Search for the cell housing the specified text and yield its (x, y) center coordinate. 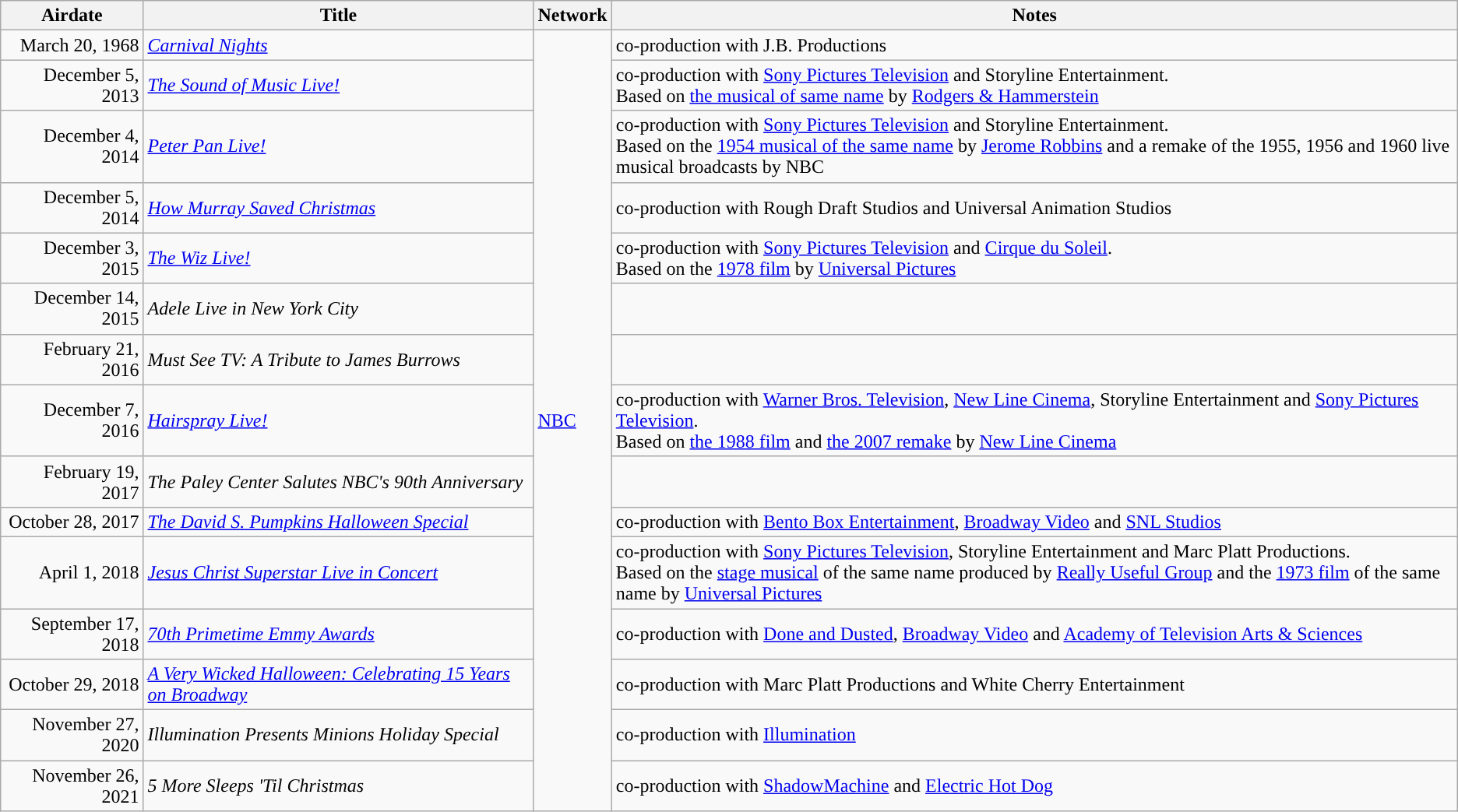
Must See TV: A Tribute to James Burrows (338, 360)
Jesus Christ Superstar Live in Concert (338, 572)
Carnival Nights (338, 45)
December 5, 2013 (72, 86)
co-production with ShadowMachine and Electric Hot Dog (1034, 786)
Illumination Presents Minions Holiday Special (338, 735)
December 7, 2016 (72, 420)
The David S. Pumpkins Halloween Special (338, 522)
co-production with Illumination (1034, 735)
The Wiz Live! (338, 258)
Hairspray Live! (338, 420)
70th Primetime Emmy Awards (338, 634)
A Very Wicked Halloween: Celebrating 15 Years on Broadway (338, 685)
NBC (572, 420)
co-production with Marc Platt Productions and White Cherry Entertainment (1034, 685)
co-production with Sony Pictures Television and Cirque du Soleil.Based on the 1978 film by Universal Pictures (1034, 258)
Peter Pan Live! (338, 146)
September 17, 2018 (72, 634)
February 19, 2017 (72, 481)
co-production with Done and Dusted, Broadway Video and Academy of Television Arts & Sciences (1034, 634)
November 26, 2021 (72, 786)
December 14, 2015 (72, 308)
co-production with Rough Draft Studios and Universal Animation Studios (1034, 207)
November 27, 2020 (72, 735)
December 4, 2014 (72, 146)
Airdate (72, 16)
Network (572, 16)
5 More Sleeps 'Til Christmas (338, 786)
December 3, 2015 (72, 258)
December 5, 2014 (72, 207)
The Sound of Music Live! (338, 86)
Notes (1034, 16)
Adele Live in New York City (338, 308)
co-production with Bento Box Entertainment, Broadway Video and SNL Studios (1034, 522)
The Paley Center Salutes NBC's 90th Anniversary (338, 481)
February 21, 2016 (72, 360)
October 29, 2018 (72, 685)
April 1, 2018 (72, 572)
March 20, 1968 (72, 45)
co-production with J.B. Productions (1034, 45)
How Murray Saved Christmas (338, 207)
co-production with Sony Pictures Television and Storyline Entertainment.Based on the musical of same name by Rodgers & Hammerstein (1034, 86)
Title (338, 16)
October 28, 2017 (72, 522)
